Output the (X, Y) coordinate of the center of the cell containing the given text.  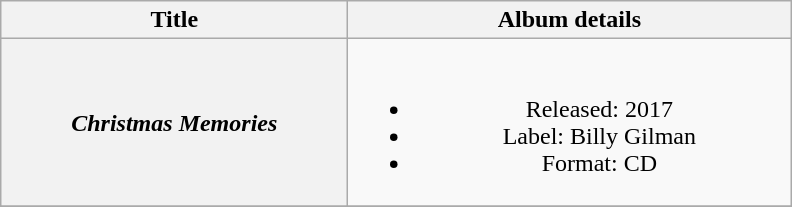
Title (174, 20)
Christmas Memories (174, 122)
Album details (570, 20)
Released: 2017Label: Billy GilmanFormat: CD (570, 122)
